Identify which cell holds the provided text, then report its [x, y] central coordinate. 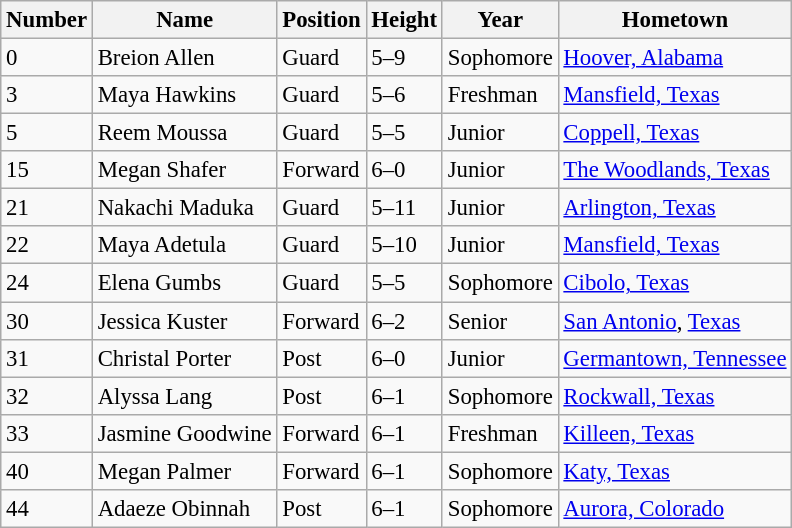
Megan Shafer [184, 170]
33 [47, 433]
Maya Adetula [184, 245]
22 [47, 245]
40 [47, 471]
Hoover, Alabama [675, 58]
Position [322, 20]
Year [500, 20]
Megan Palmer [184, 471]
Cibolo, Texas [675, 283]
24 [47, 283]
Reem Moussa [184, 133]
Killeen, Texas [675, 433]
Breion Allen [184, 58]
Christal Porter [184, 358]
6–2 [404, 321]
Jasmine Goodwine [184, 433]
5–11 [404, 208]
15 [47, 170]
Aurora, Colorado [675, 509]
Maya Hawkins [184, 95]
Nakachi Maduka [184, 208]
Senior [500, 321]
San Antonio, Texas [675, 321]
Elena Gumbs [184, 283]
Katy, Texas [675, 471]
Alyssa Lang [184, 396]
32 [47, 396]
21 [47, 208]
30 [47, 321]
Name [184, 20]
Hometown [675, 20]
5 [47, 133]
0 [47, 58]
Rockwall, Texas [675, 396]
Number [47, 20]
5–10 [404, 245]
The Woodlands, Texas [675, 170]
Height [404, 20]
Germantown, Tennessee [675, 358]
Adaeze Obinnah [184, 509]
5–9 [404, 58]
Coppell, Texas [675, 133]
5–6 [404, 95]
Jessica Kuster [184, 321]
44 [47, 509]
Arlington, Texas [675, 208]
3 [47, 95]
31 [47, 358]
